Scan for the cell matching the given text and deliver its [X, Y] coordinate at center. 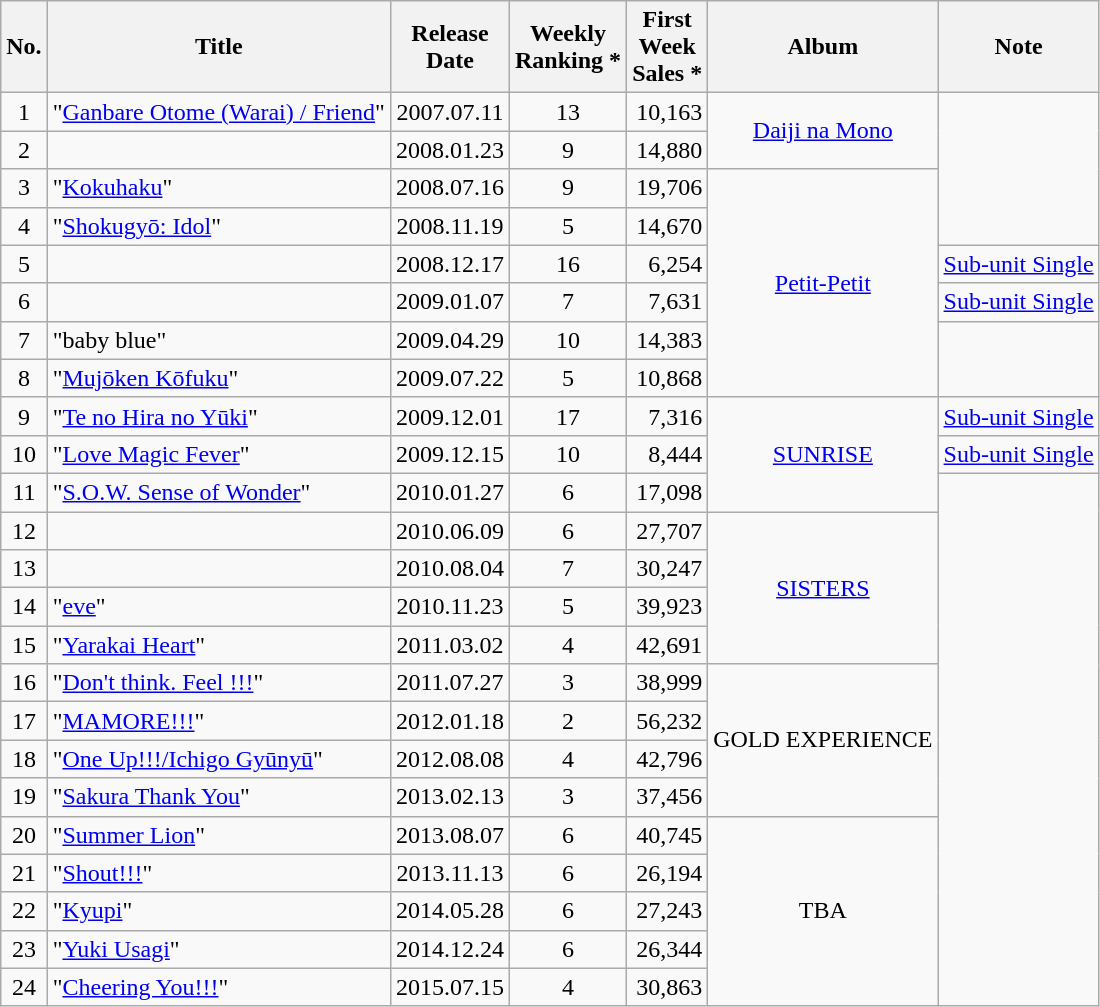
2013.11.13 [450, 873]
19,706 [668, 188]
10,163 [668, 112]
14,880 [668, 150]
"Sakura Thank You" [218, 797]
2012.01.18 [450, 721]
"baby blue" [218, 340]
"Cheering You!!!" [218, 987]
2009.12.15 [450, 454]
2009.07.22 [450, 378]
2009.04.29 [450, 340]
11 [24, 492]
56,232 [668, 721]
2008.01.23 [450, 150]
2010.08.04 [450, 569]
Title [218, 47]
14,383 [668, 340]
20 [24, 835]
18 [24, 759]
2012.08.08 [450, 759]
30,863 [668, 987]
2013.08.07 [450, 835]
2015.07.15 [450, 987]
"Love Magic Fever" [218, 454]
2009.01.07 [450, 302]
2013.02.13 [450, 797]
6,254 [668, 264]
19 [24, 797]
2008.07.16 [450, 188]
27,707 [668, 531]
Note [1018, 47]
2010.01.27 [450, 492]
"Yarakai Heart" [218, 645]
42,796 [668, 759]
7,316 [668, 416]
"Te no Hira no Yūki" [218, 416]
12 [24, 531]
WeeklyRanking * [568, 47]
2014.05.28 [450, 911]
22 [24, 911]
14,670 [668, 226]
39,923 [668, 607]
"Yuki Usagi" [218, 949]
"Don't think. Feel !!!" [218, 683]
2011.07.27 [450, 683]
30,247 [668, 569]
24 [24, 987]
40,745 [668, 835]
26,344 [668, 949]
"One Up!!!/Ichigo Gyūnyū" [218, 759]
Petit-Petit [823, 283]
1 [24, 112]
FirstWeekSales * [668, 47]
2007.07.11 [450, 112]
"Kyupi" [218, 911]
42,691 [668, 645]
38,999 [668, 683]
"MAMORE!!!" [218, 721]
2009.12.01 [450, 416]
"Summer Lion" [218, 835]
"eve" [218, 607]
2010.11.23 [450, 607]
17,098 [668, 492]
15 [24, 645]
"S.O.W. Sense of Wonder" [218, 492]
"Kokuhaku" [218, 188]
27,243 [668, 911]
37,456 [668, 797]
8,444 [668, 454]
2008.12.17 [450, 264]
TBA [823, 911]
26,194 [668, 873]
SUNRISE [823, 454]
2008.11.19 [450, 226]
8 [24, 378]
2011.03.02 [450, 645]
"Ganbare Otome (Warai) / Friend" [218, 112]
10,868 [668, 378]
"Shokugyō: Idol" [218, 226]
GOLD EXPERIENCE [823, 740]
"Mujōken Kōfuku" [218, 378]
2014.12.24 [450, 949]
ReleaseDate [450, 47]
SISTERS [823, 588]
7,631 [668, 302]
21 [24, 873]
"Shout!!!" [218, 873]
Daiji na Mono [823, 131]
No. [24, 47]
14 [24, 607]
23 [24, 949]
Album [823, 47]
2010.06.09 [450, 531]
